Locate the cell with the specified text and output its (x, y) center coordinate. 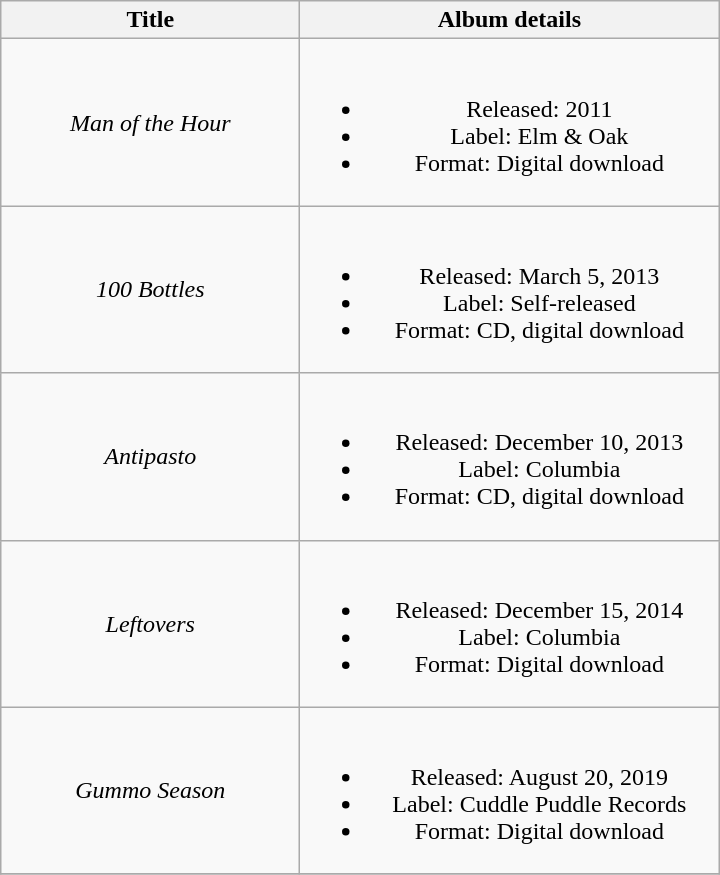
Released: 2011Label: Elm & OakFormat: Digital download (510, 122)
Man of the Hour (150, 122)
Album details (510, 20)
Released: December 15, 2014Label: ColumbiaFormat: Digital download (510, 624)
100 Bottles (150, 290)
Released: December 10, 2013Label: ColumbiaFormat: CD, digital download (510, 456)
Released: March 5, 2013Label: Self-releasedFormat: CD, digital download (510, 290)
Antipasto (150, 456)
Leftovers (150, 624)
Title (150, 20)
Gummo Season (150, 790)
Released: August 20, 2019Label: Cuddle Puddle RecordsFormat: Digital download (510, 790)
